Provide the [x, y] coordinate of the cell's center where the given text is located.  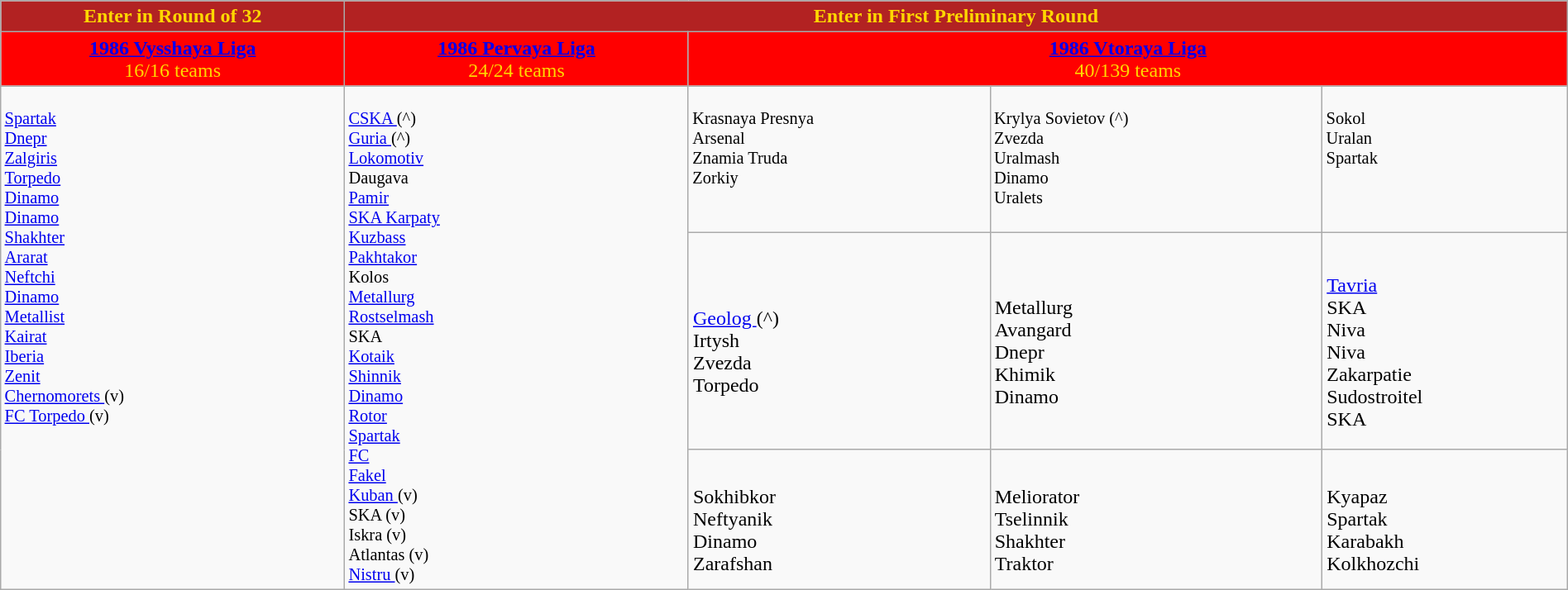
Enter in Round of 32 [173, 17]
Krasnaya Presnya Arsenal Znamia Truda Zorkiy [839, 159]
Tavria SKA Niva Niva Zakarpatie Sudostroitel SKA [1446, 342]
Geolog (^) Irtysh Zvezda Torpedo [839, 342]
Krylya Sovietov (^) Zvezda Uralmash Dinamo Uralets [1156, 159]
1986 Vysshaya Liga16/16 teams [173, 59]
Sokol Uralan Spartak [1446, 159]
Enter in First Preliminary Round [956, 17]
1986 Pervaya Liga24/24 teams [517, 59]
1986 Vtoraya Liga40/139 teams [1128, 59]
Kyapaz Spartak Karabakh Kolkhozchi [1446, 519]
Meliorator Tselinnik Shakhter Traktor [1156, 519]
Metallurg Avangard Dnepr Khimik Dinamo [1156, 342]
Sokhibkor Neftyanik Dinamo Zarafshan [839, 519]
Spartak Dnepr Zalgiris Torpedo Dinamo Dinamo Shakhter Ararat Neftchi Dinamo Metallist Kairat Iberia Zenit Chernomorets (v) FC Torpedo (v) [173, 338]
